Find where the given text appears and provide that cell's center as [X, Y] coordinate. 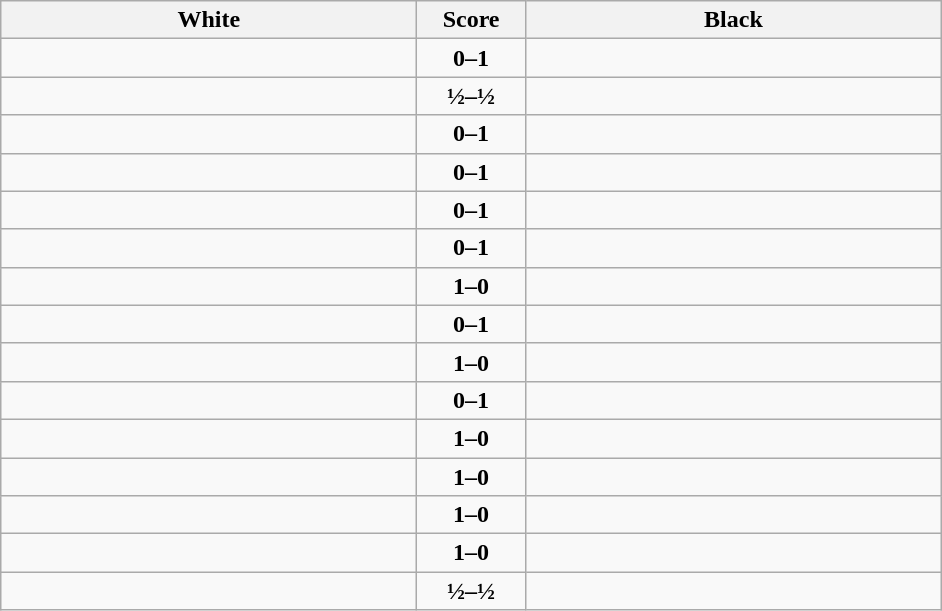
Score [472, 20]
Black [733, 20]
White [209, 20]
